Capture the cell that displays the provided text and extract its [X, Y] central coordinate. 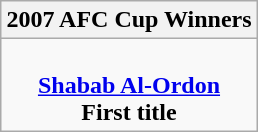
2007 AFC Cup Winners [129, 20]
Shabab Al-Ordon First title [129, 85]
